Search for the cell housing the specified text and yield its [X, Y] center coordinate. 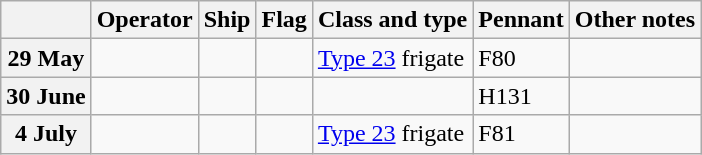
Flag [284, 20]
F80 [521, 58]
Pennant [521, 20]
H131 [521, 96]
Ship [227, 20]
Other notes [634, 20]
Class and type [392, 20]
Operator [144, 20]
4 July [46, 134]
29 May [46, 58]
F81 [521, 134]
30 June [46, 96]
